Identify which cell holds the provided text, then report its [X, Y] central coordinate. 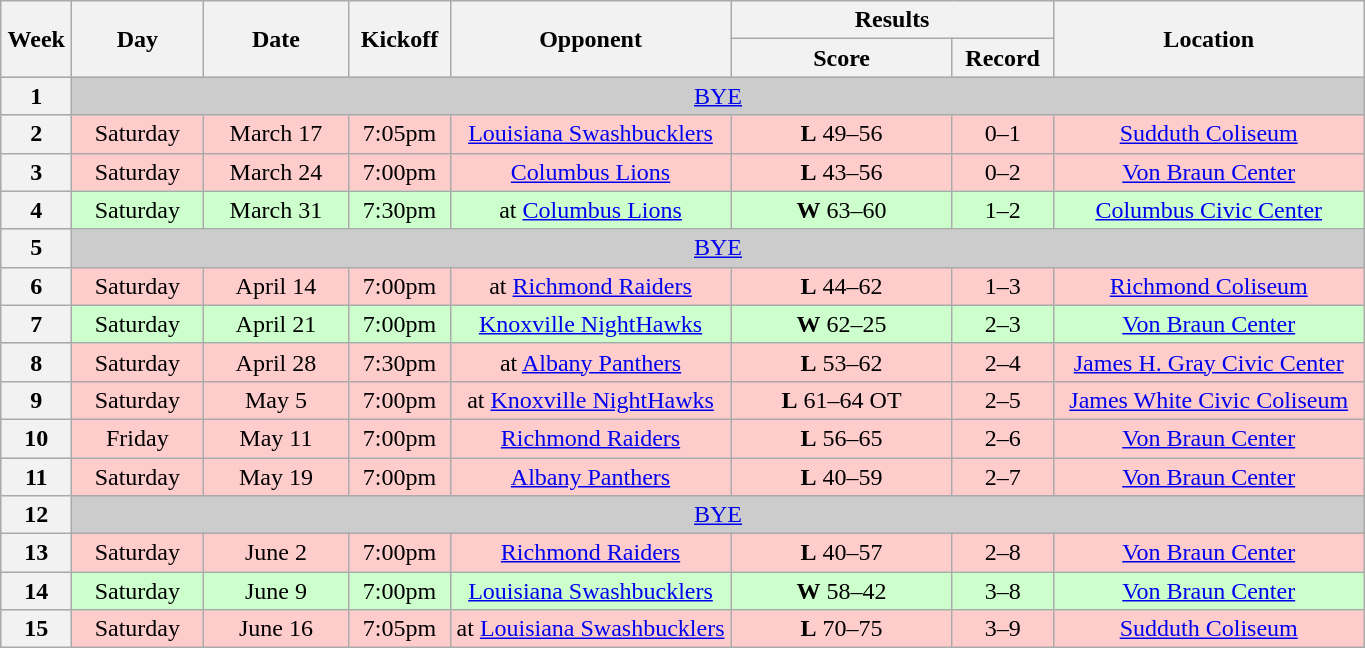
0–1 [1002, 134]
at Louisiana Swashbucklers [590, 629]
L 53–62 [842, 362]
Score [842, 58]
13 [36, 553]
at Knoxville NightHawks [590, 400]
2–7 [1002, 477]
April 21 [276, 324]
15 [36, 629]
2–6 [1002, 438]
L 40–59 [842, 477]
6 [36, 286]
at Richmond Raiders [590, 286]
June 9 [276, 591]
2–8 [1002, 553]
3–9 [1002, 629]
1–2 [1002, 210]
Day [138, 39]
Week [36, 39]
James H. Gray Civic Center [1208, 362]
9 [36, 400]
10 [36, 438]
Date [276, 39]
2–3 [1002, 324]
14 [36, 591]
5 [36, 248]
June 2 [276, 553]
3–8 [1002, 591]
March 24 [276, 172]
Record [1002, 58]
March 17 [276, 134]
Columbus Lions [590, 172]
1 [36, 96]
March 31 [276, 210]
Columbus Civic Center [1208, 210]
11 [36, 477]
1–3 [1002, 286]
8 [36, 362]
April 14 [276, 286]
2 [36, 134]
W 62–25 [842, 324]
April 28 [276, 362]
at Albany Panthers [590, 362]
May 5 [276, 400]
Location [1208, 39]
L 49–56 [842, 134]
May 19 [276, 477]
Richmond Coliseum [1208, 286]
12 [36, 515]
Friday [138, 438]
Opponent [590, 39]
7 [36, 324]
L 61–64 OT [842, 400]
3 [36, 172]
James White Civic Coliseum [1208, 400]
L 70–75 [842, 629]
Results [892, 20]
Kickoff [400, 39]
W 58–42 [842, 591]
L 44–62 [842, 286]
at Columbus Lions [590, 210]
May 11 [276, 438]
4 [36, 210]
2–5 [1002, 400]
Albany Panthers [590, 477]
June 16 [276, 629]
Knoxville NightHawks [590, 324]
0–2 [1002, 172]
L 56–65 [842, 438]
L 40–57 [842, 553]
2–4 [1002, 362]
L 43–56 [842, 172]
W 63–60 [842, 210]
